From the cell containing the given text, extract its center point as (X, Y) coordinate. 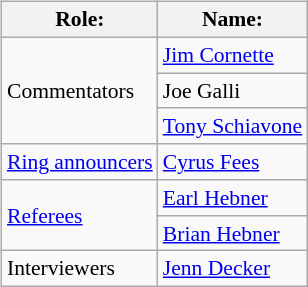
Role: (80, 20)
Referees (80, 216)
Joe Galli (233, 91)
Commentators (80, 90)
Cyrus Fees (233, 162)
Jenn Decker (233, 269)
Tony Schiavone (233, 126)
Ring announcers (80, 162)
Name: (233, 20)
Brian Hebner (233, 233)
Interviewers (80, 269)
Jim Cornette (233, 55)
Earl Hebner (233, 198)
